Capture the cell that displays the provided text and extract its (X, Y) central coordinate. 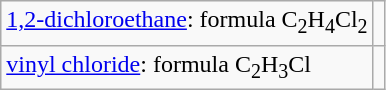
vinyl chloride: formula C2H3Cl (187, 67)
1,2-dichloroethane: formula C2H4Cl2 (187, 23)
